Identify which cell holds the provided text, then report its (x, y) central coordinate. 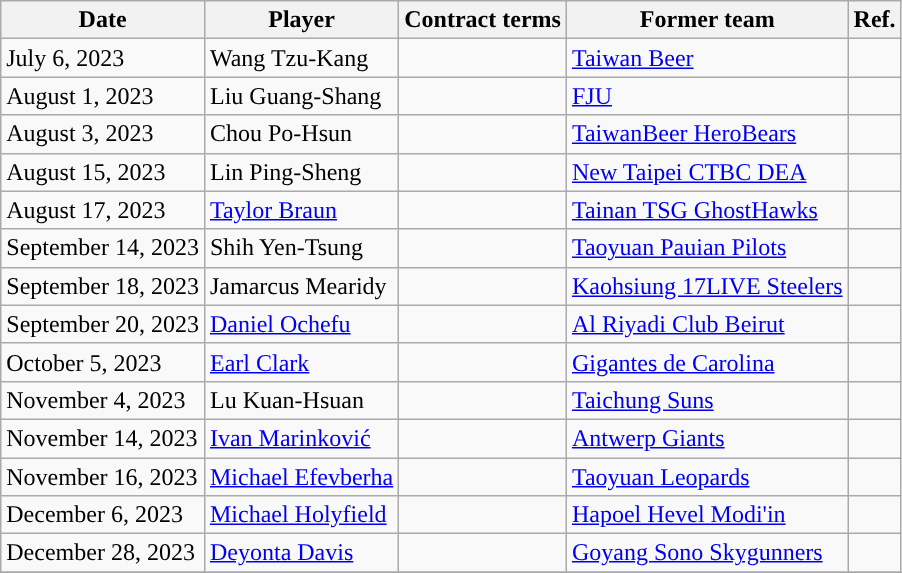
Taylor Braun (301, 210)
August 3, 2023 (103, 134)
August 17, 2023 (103, 210)
Liu Guang-Shang (301, 96)
Deyonta Davis (301, 553)
Daniel Ochefu (301, 324)
Goyang Sono Skygunners (707, 553)
Chou Po-Hsun (301, 134)
Taiwan Beer (707, 58)
September 14, 2023 (103, 248)
Ivan Marinković (301, 438)
November 14, 2023 (103, 438)
Taoyuan Pauian Pilots (707, 248)
October 5, 2023 (103, 362)
Ref. (874, 20)
Kaohsiung 17LIVE Steelers (707, 286)
July 6, 2023 (103, 58)
TaiwanBeer HeroBears (707, 134)
Taichung Suns (707, 400)
Michael Efevberha (301, 477)
December 28, 2023 (103, 553)
December 6, 2023 (103, 515)
Jamarcus Mearidy (301, 286)
September 18, 2023 (103, 286)
Michael Holyfield (301, 515)
Lu Kuan-Hsuan (301, 400)
Tainan TSG GhostHawks (707, 210)
Lin Ping-Sheng (301, 172)
Taoyuan Leopards (707, 477)
FJU (707, 96)
Gigantes de Carolina (707, 362)
Date (103, 20)
Hapoel Hevel Modi'in (707, 515)
August 15, 2023 (103, 172)
September 20, 2023 (103, 324)
Shih Yen-Tsung (301, 248)
Player (301, 20)
Contract terms (483, 20)
Wang Tzu-Kang (301, 58)
Al Riyadi Club Beirut (707, 324)
Former team (707, 20)
Earl Clark (301, 362)
Antwerp Giants (707, 438)
August 1, 2023 (103, 96)
November 4, 2023 (103, 400)
New Taipei CTBC DEA (707, 172)
November 16, 2023 (103, 477)
